Search for the cell housing the specified text and yield its [x, y] center coordinate. 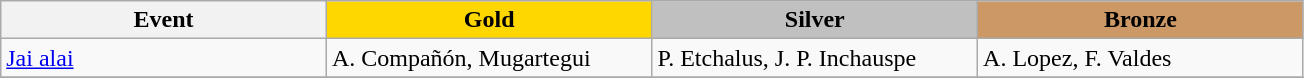
Event [164, 20]
Gold [489, 20]
P. Etchalus, J. P. Inchauspe [815, 58]
A. Lopez, F. Valdes [1141, 58]
A. Compañón, Mugartegui [489, 58]
Silver [815, 20]
Jai alai [164, 58]
Bronze [1141, 20]
